From the cell containing the given text, extract its center point as (x, y) coordinate. 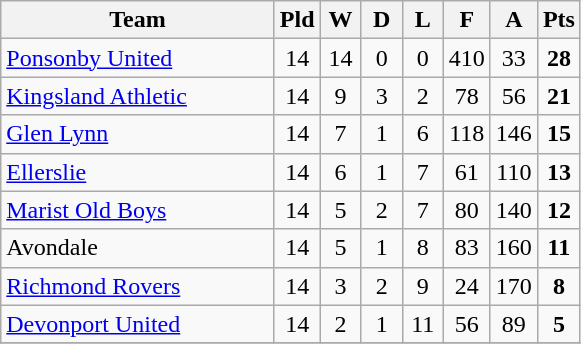
Ellerslie (138, 172)
Glen Lynn (138, 134)
110 (514, 172)
13 (558, 172)
A (514, 20)
15 (558, 134)
Pts (558, 20)
Richmond Rovers (138, 286)
Marist Old Boys (138, 210)
Team (138, 20)
170 (514, 286)
83 (466, 248)
Avondale (138, 248)
Ponsonby United (138, 58)
24 (466, 286)
146 (514, 134)
410 (466, 58)
118 (466, 134)
21 (558, 96)
W (340, 20)
160 (514, 248)
33 (514, 58)
78 (466, 96)
12 (558, 210)
28 (558, 58)
Devonport United (138, 324)
140 (514, 210)
80 (466, 210)
Pld (297, 20)
D (382, 20)
61 (466, 172)
89 (514, 324)
Kingsland Athletic (138, 96)
L (422, 20)
F (466, 20)
